Find where the given text appears and provide that cell's center as (x, y) coordinate. 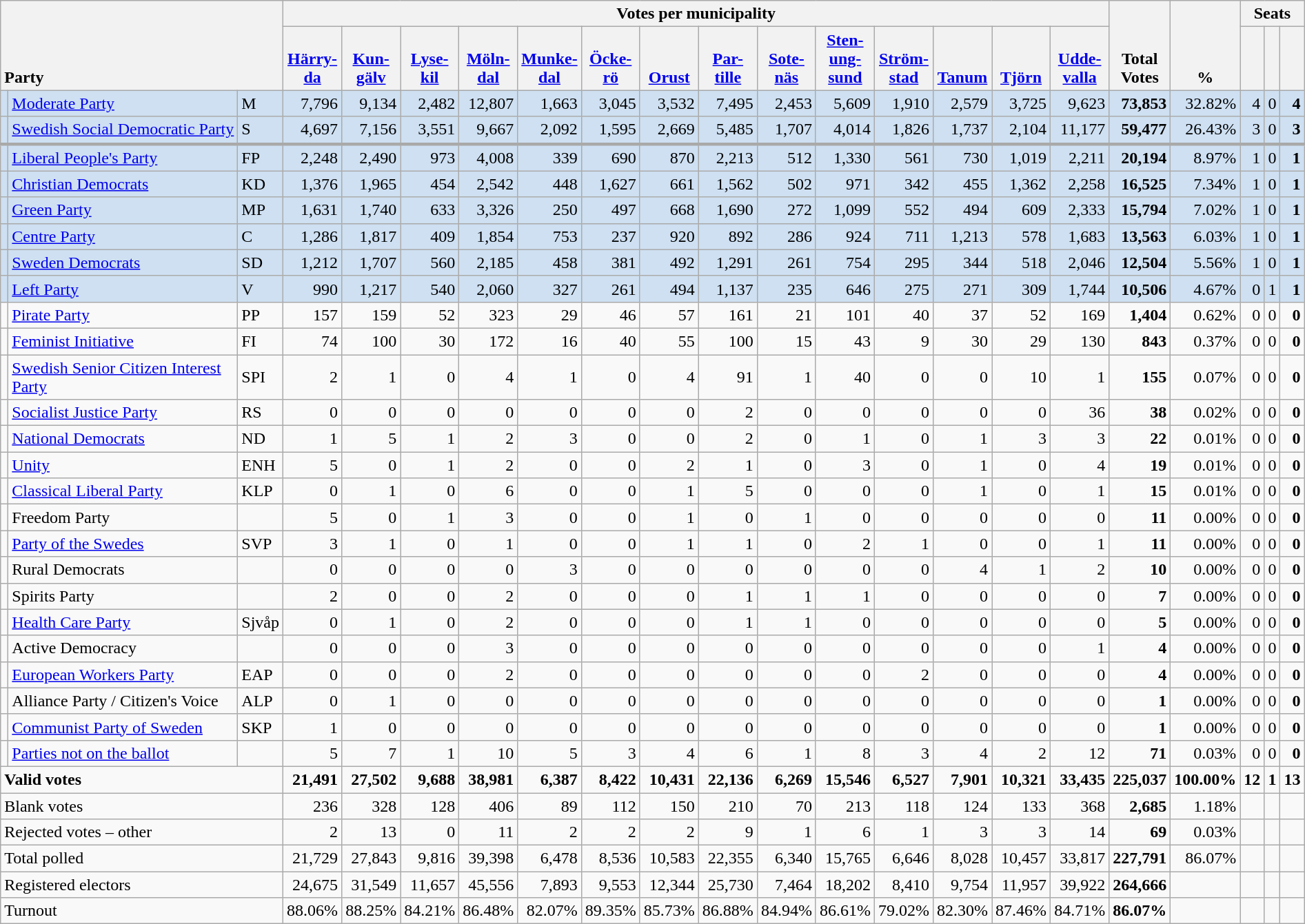
39,922 (1080, 885)
1,854 (488, 236)
8,422 (611, 779)
Sweden Democrats (123, 263)
3,045 (611, 103)
1,330 (845, 157)
271 (962, 289)
1,019 (1022, 157)
1,817 (371, 236)
6,340 (786, 859)
Rejected votes – other (142, 832)
1,740 (371, 210)
2,482 (430, 103)
Communist Party of Sweden (123, 727)
512 (786, 157)
2,185 (488, 263)
2,211 (1080, 157)
6,646 (903, 859)
84.71% (1080, 911)
26.43% (1205, 130)
454 (430, 184)
124 (962, 805)
157 (313, 315)
Tjörn (1022, 59)
ENH (261, 465)
112 (611, 805)
0.02% (1205, 413)
7.02% (1205, 210)
84.94% (786, 911)
Party (142, 45)
690 (611, 157)
Moderate Party (123, 103)
1,627 (611, 184)
1,595 (611, 130)
286 (786, 236)
159 (371, 315)
2,104 (1022, 130)
2,669 (669, 130)
155 (1140, 376)
Unity (123, 465)
ALP (261, 701)
82.07% (549, 911)
309 (1022, 289)
Orust (669, 59)
86.61% (845, 911)
SVP (261, 544)
1,965 (371, 184)
7,156 (371, 130)
3,532 (669, 103)
Blank votes (142, 805)
1,690 (728, 210)
3,725 (1022, 103)
560 (430, 263)
Party of the Swedes (123, 544)
843 (1140, 341)
9,623 (1080, 103)
FI (261, 341)
169 (1080, 315)
16 (549, 341)
21,729 (313, 859)
409 (430, 236)
82.30% (962, 911)
Freedom Party (123, 517)
561 (903, 157)
210 (728, 805)
15,794 (1140, 210)
7,495 (728, 103)
KD (261, 184)
2,685 (1140, 805)
227,791 (1140, 859)
5.56% (1205, 263)
406 (488, 805)
0.62% (1205, 315)
87.46% (1022, 911)
22 (1140, 439)
Turnout (142, 911)
89.35% (611, 911)
37 (962, 315)
2,453 (786, 103)
1,376 (313, 184)
PP (261, 315)
Total Votes (1140, 45)
578 (1022, 236)
33,817 (1080, 859)
V (261, 289)
118 (903, 805)
552 (903, 210)
70 (786, 805)
3,551 (430, 130)
1,631 (313, 210)
Ström- stad (903, 59)
39,398 (488, 859)
% (1205, 45)
1,910 (903, 103)
754 (845, 263)
20,194 (1140, 157)
SKP (261, 727)
7,901 (962, 779)
130 (1080, 341)
Par- tille (728, 59)
19 (1140, 465)
213 (845, 805)
870 (669, 157)
National Democrats (123, 439)
381 (611, 263)
8,536 (611, 859)
1,737 (962, 130)
74 (313, 341)
9,553 (611, 885)
7,796 (313, 103)
M (261, 103)
492 (669, 263)
892 (728, 236)
Alliance Party / Citizen's Voice (123, 701)
31,549 (371, 885)
4,014 (845, 130)
250 (549, 210)
88.06% (313, 911)
3,326 (488, 210)
13,563 (1140, 236)
Tanum (962, 59)
Liberal People's Party (123, 157)
1,291 (728, 263)
990 (313, 289)
6.03% (1205, 236)
1,744 (1080, 289)
Udde- valla (1080, 59)
646 (845, 289)
2,046 (1080, 263)
236 (313, 805)
1,683 (1080, 236)
59,477 (1140, 130)
5,485 (728, 130)
15,765 (845, 859)
Total polled (142, 859)
295 (903, 263)
661 (669, 184)
711 (903, 236)
8.97% (1205, 157)
36 (1080, 413)
89 (549, 805)
27,502 (371, 779)
518 (1022, 263)
4,697 (313, 130)
1,404 (1140, 315)
Seats (1273, 14)
8 (845, 753)
1,286 (313, 236)
6,478 (549, 859)
327 (549, 289)
9,667 (488, 130)
150 (669, 805)
21 (786, 315)
128 (430, 805)
6,527 (903, 779)
272 (786, 210)
368 (1080, 805)
MP (261, 210)
EAP (261, 675)
12,504 (1140, 263)
275 (903, 289)
10,506 (1140, 289)
7,893 (549, 885)
55 (669, 341)
Härry- da (313, 59)
342 (903, 184)
971 (845, 184)
C (261, 236)
101 (845, 315)
12,807 (488, 103)
9,754 (962, 885)
9,816 (430, 859)
Socialist Justice Party (123, 413)
668 (669, 210)
448 (549, 184)
Kun- gälv (371, 59)
1,137 (728, 289)
22,355 (728, 859)
1.18% (1205, 805)
38,981 (488, 779)
85.73% (669, 911)
Valid votes (142, 779)
27,843 (371, 859)
6,387 (549, 779)
502 (786, 184)
2,258 (1080, 184)
84.21% (430, 911)
172 (488, 341)
237 (611, 236)
10,583 (669, 859)
Swedish Social Democratic Party (123, 130)
32.82% (1205, 103)
SPI (261, 376)
1,099 (845, 210)
497 (611, 210)
KLP (261, 491)
9,134 (371, 103)
46 (611, 315)
6,269 (786, 779)
11,177 (1080, 130)
73,853 (1140, 103)
69 (1140, 832)
91 (728, 376)
4.67% (1205, 289)
Sten- ung- sund (845, 59)
0.07% (1205, 376)
323 (488, 315)
5,609 (845, 103)
924 (845, 236)
9,688 (430, 779)
339 (549, 157)
RS (261, 413)
Sote- näs (786, 59)
1,562 (728, 184)
Feminist Initiative (123, 341)
21,491 (313, 779)
10,431 (669, 779)
24,675 (313, 885)
Swedish Senior Citizen Interest Party (123, 376)
225,037 (1140, 779)
25,730 (728, 885)
540 (430, 289)
2,490 (371, 157)
12,344 (669, 885)
Classical Liberal Party (123, 491)
Green Party (123, 210)
Parties not on the ballot (123, 753)
57 (669, 315)
Centre Party (123, 236)
ND (261, 439)
71 (1140, 753)
2,213 (728, 157)
235 (786, 289)
Registered electors (142, 885)
2,333 (1080, 210)
Votes per municipality (696, 14)
2,092 (549, 130)
Left Party (123, 289)
1,213 (962, 236)
1,217 (371, 289)
45,556 (488, 885)
Lyse- kil (430, 59)
11,657 (430, 885)
633 (430, 210)
Munke- dal (549, 59)
Rural Democrats (123, 570)
1,663 (549, 103)
133 (1022, 805)
264,666 (1140, 885)
100.00% (1205, 779)
Pirate Party (123, 315)
8,028 (962, 859)
Health Care Party (123, 622)
43 (845, 341)
FP (261, 157)
Christian Democrats (123, 184)
11,957 (1022, 885)
22,136 (728, 779)
16,525 (1140, 184)
8,410 (903, 885)
10,321 (1022, 779)
2,060 (488, 289)
86.48% (488, 911)
Spirits Party (123, 596)
18,202 (845, 885)
1,362 (1022, 184)
European Workers Party (123, 675)
S (261, 130)
88.25% (371, 911)
Active Democracy (123, 648)
458 (549, 263)
753 (549, 236)
730 (962, 157)
7,464 (786, 885)
2,579 (962, 103)
161 (728, 315)
1,212 (313, 263)
Möln- dal (488, 59)
609 (1022, 210)
79.02% (903, 911)
973 (430, 157)
14 (1080, 832)
1,826 (903, 130)
33,435 (1080, 779)
SD (261, 263)
0.37% (1205, 341)
2,248 (313, 157)
2,542 (488, 184)
920 (669, 236)
455 (962, 184)
Sjvåp (261, 622)
10,457 (1022, 859)
7.34% (1205, 184)
Öcke- rö (611, 59)
86.88% (728, 911)
38 (1140, 413)
328 (371, 805)
344 (962, 263)
4,008 (488, 157)
15,546 (845, 779)
